Search for the cell housing the specified text and yield its (x, y) center coordinate. 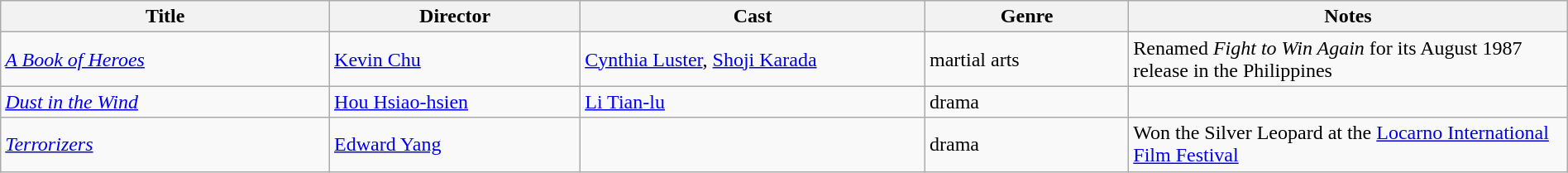
Li Tian-lu (753, 102)
Title (165, 17)
Genre (1026, 17)
Terrorizers (165, 144)
Dust in the Wind (165, 102)
Edward Yang (455, 144)
Notes (1348, 17)
Won the Silver Leopard at the Locarno International Film Festival (1348, 144)
Hou Hsiao-hsien (455, 102)
A Book of Heroes (165, 60)
Cast (753, 17)
martial arts (1026, 60)
Director (455, 17)
Kevin Chu (455, 60)
Renamed Fight to Win Again for its August 1987 release in the Philippines (1348, 60)
Cynthia Luster, Shoji Karada (753, 60)
